Determine the [x, y] coordinate at the center of the cell enclosing the given text.  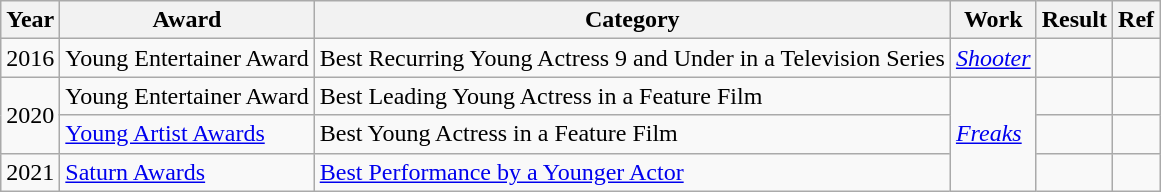
Best Recurring Young Actress 9 and Under in a Television Series [632, 58]
Best Young Actress in a Feature Film [632, 134]
Work [993, 20]
Category [632, 20]
Year [30, 20]
Saturn Awards [187, 172]
Ref [1136, 20]
2021 [30, 172]
Freaks [993, 134]
Young Artist Awards [187, 134]
Best Performance by a Younger Actor [632, 172]
2016 [30, 58]
Shooter [993, 58]
2020 [30, 115]
Result [1074, 20]
Best Leading Young Actress in a Feature Film [632, 96]
Award [187, 20]
